Output the (X, Y) coordinate of the center of the cell containing the given text.  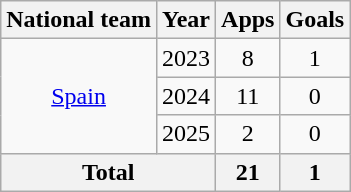
Goals (315, 20)
2025 (186, 134)
2024 (186, 96)
21 (248, 172)
National team (79, 20)
8 (248, 58)
Apps (248, 20)
Year (186, 20)
11 (248, 96)
Total (108, 172)
2023 (186, 58)
2 (248, 134)
Spain (79, 96)
